For the text-containing cell, return its midpoint in (X, Y) coordinate format. 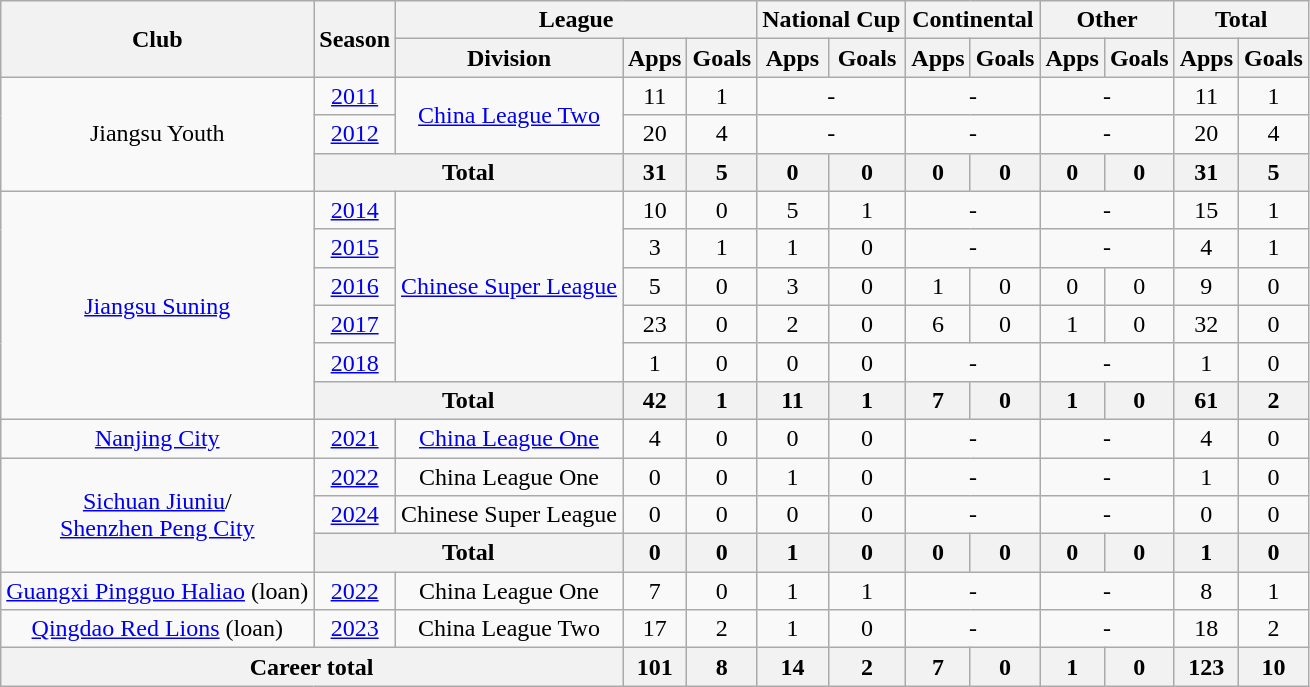
League (576, 20)
Guangxi Pingguo Haliao (loan) (158, 591)
Nanjing City (158, 438)
Season (355, 39)
Sichuan Jiuniu/Shenzhen Peng City (158, 515)
6 (938, 324)
Division (510, 58)
Jiangsu Youth (158, 134)
14 (793, 667)
23 (654, 324)
Continental (973, 20)
2016 (355, 286)
Jiangsu Suning (158, 305)
2023 (355, 629)
2018 (355, 362)
Club (158, 39)
Qingdao Red Lions (loan) (158, 629)
2021 (355, 438)
42 (654, 400)
17 (654, 629)
2012 (355, 134)
32 (1206, 324)
Other (1107, 20)
2017 (355, 324)
101 (654, 667)
123 (1206, 667)
18 (1206, 629)
2014 (355, 210)
2015 (355, 248)
National Cup (832, 20)
15 (1206, 210)
2024 (355, 515)
Career total (312, 667)
2011 (355, 96)
61 (1206, 400)
9 (1206, 286)
